Pinpoint the cell where the given text exists, returning its [x, y] midpoint coordinate. 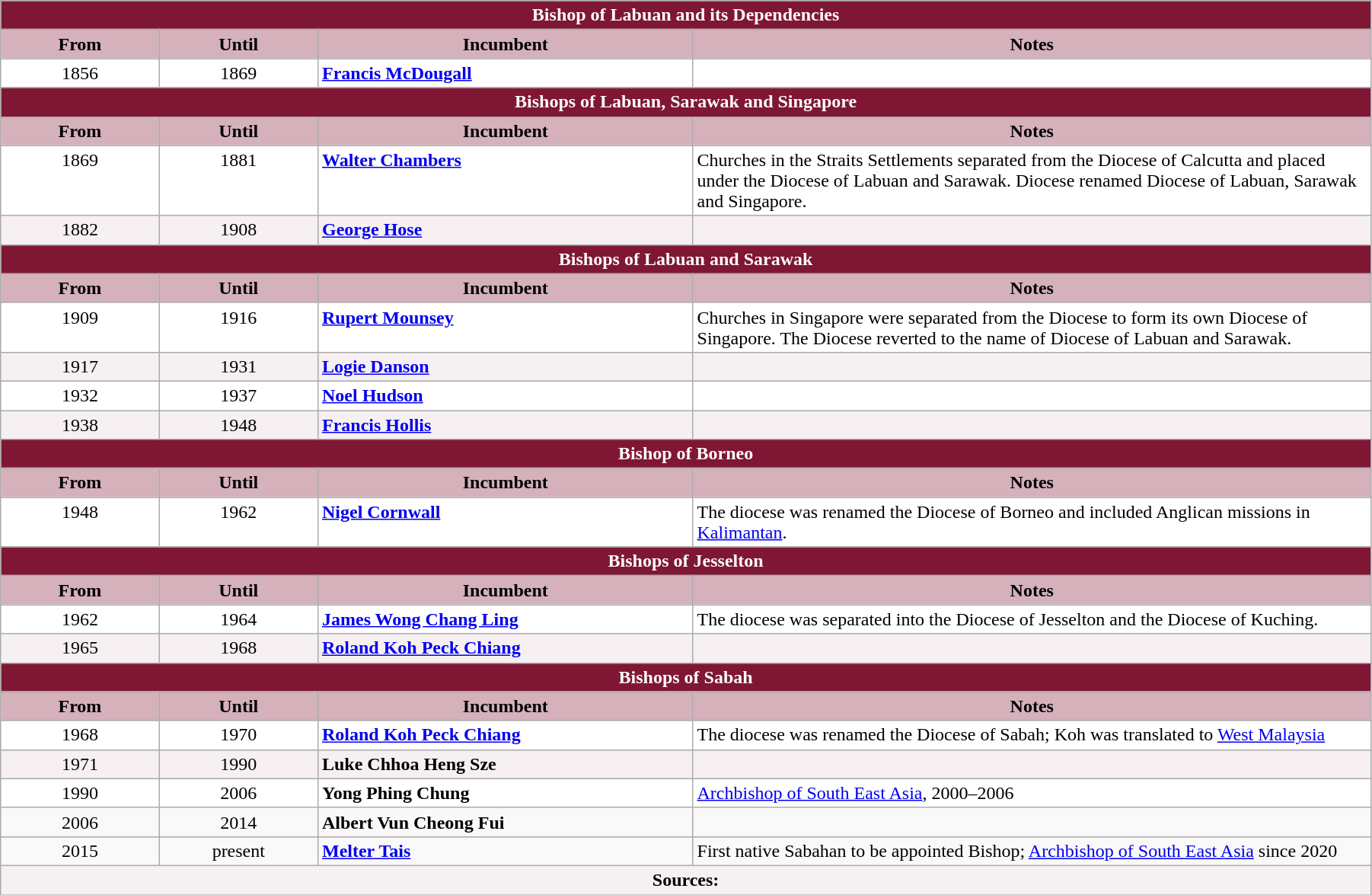
1917 [80, 366]
Archbishop of South East Asia, 2000–2006 [1032, 793]
1971 [80, 764]
Logie Danson [506, 366]
Luke Chhoa Heng Sze [506, 764]
Yong Phing Chung [506, 793]
Bishops of Labuan, Sarawak and Singapore [686, 102]
Sources: [686, 880]
First native Sabahan to be appointed Bishop; Archbishop of South East Asia since 2020 [1032, 851]
Francis Hollis [506, 424]
Rupert Mounsey [506, 328]
Bishops of Jesselton [686, 561]
Francis McDougall [506, 73]
George Hose [506, 230]
1932 [80, 395]
Bishops of Sabah [686, 677]
1938 [80, 424]
Walter Chambers [506, 181]
Albert Vun Cheong Fui [506, 822]
James Wong Chang Ling [506, 619]
1856 [80, 73]
The diocese was renamed the Diocese of Borneo and included Anglican missions in Kalimantan. [1032, 523]
1881 [238, 181]
The diocese was separated into the Diocese of Jesselton and the Diocese of Kuching. [1032, 619]
The diocese was renamed the Diocese of Sabah; Koh was translated to West Malaysia [1032, 735]
1970 [238, 735]
Noel Hudson [506, 395]
Nigel Cornwall [506, 523]
1908 [238, 230]
2014 [238, 822]
Bishop of Labuan and its Dependencies [686, 15]
present [238, 851]
1931 [238, 366]
2015 [80, 851]
Bishops of Labuan and Sarawak [686, 259]
Bishop of Borneo [686, 454]
1964 [238, 619]
1916 [238, 328]
Melter Tais [506, 851]
1937 [238, 395]
1909 [80, 328]
1965 [80, 648]
1882 [80, 230]
